Determine the (X, Y) coordinate at the center of the cell enclosing the given text.  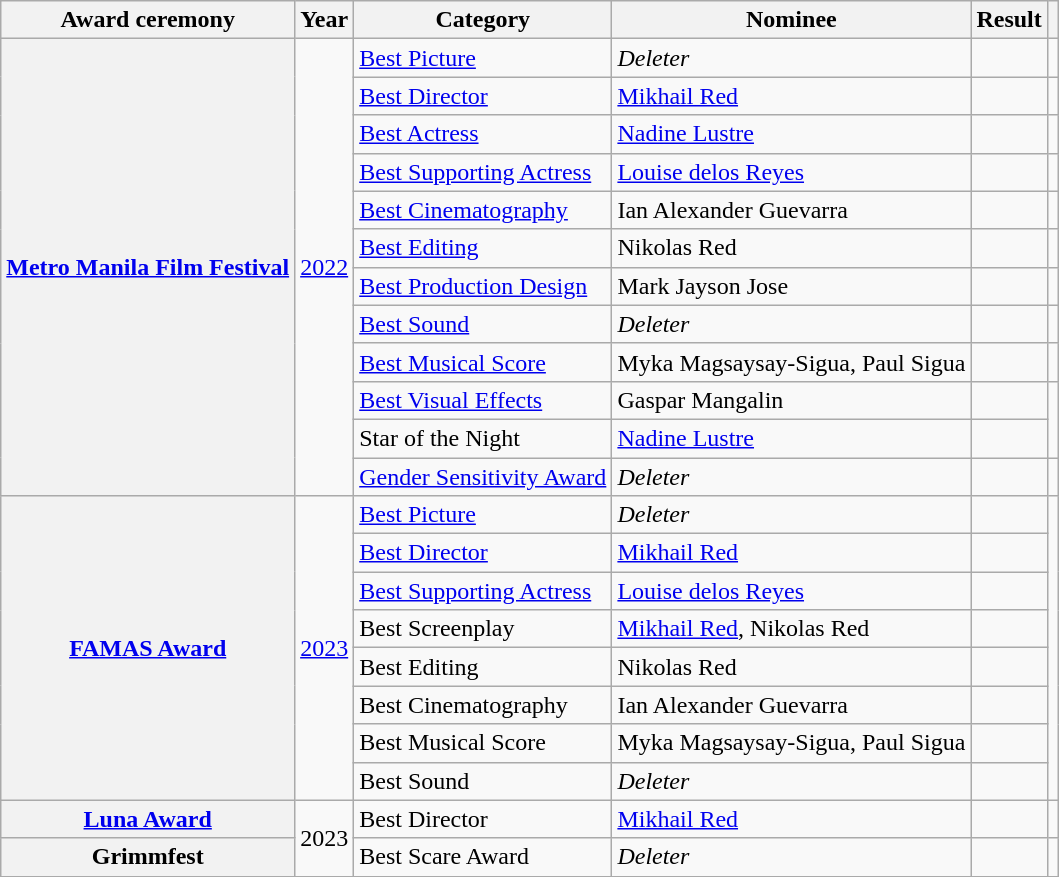
Nominee (792, 20)
Best Actress (483, 134)
Award ceremony (148, 20)
Gender Sensitivity Award (483, 477)
Best Visual Effects (483, 400)
Mark Jayson Jose (792, 286)
Gaspar Mangalin (792, 400)
Best Screenplay (483, 629)
Mikhail Red, Nikolas Red (792, 629)
Luna Award (148, 819)
Result (1009, 20)
2022 (324, 268)
Category (483, 20)
Year (324, 20)
Metro Manila Film Festival (148, 268)
Best Scare Award (483, 857)
Grimmfest (148, 857)
Best Production Design (483, 286)
Star of the Night (483, 438)
FAMAS Award (148, 648)
